From the cell containing the given text, extract its center point as [x, y] coordinate. 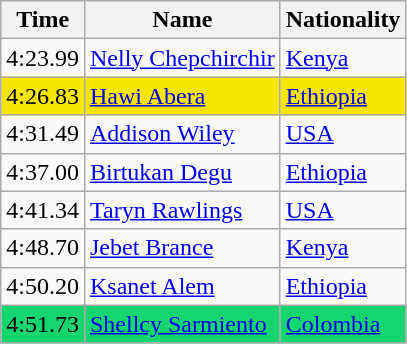
Hawi Abera [182, 96]
Time [43, 20]
Jebet Brance [182, 248]
4:31.49 [43, 134]
Colombia [343, 324]
Ksanet Alem [182, 286]
4:51.73 [43, 324]
4:41.34 [43, 210]
Nelly Chepchirchir [182, 58]
4:23.99 [43, 58]
Shellcy Sarmiento [182, 324]
Nationality [343, 20]
Birtukan Degu [182, 172]
4:50.20 [43, 286]
4:48.70 [43, 248]
Addison Wiley [182, 134]
4:37.00 [43, 172]
Name [182, 20]
Taryn Rawlings [182, 210]
4:26.83 [43, 96]
